Extract the [x, y] coordinate from the center of the cell holding the provided text.  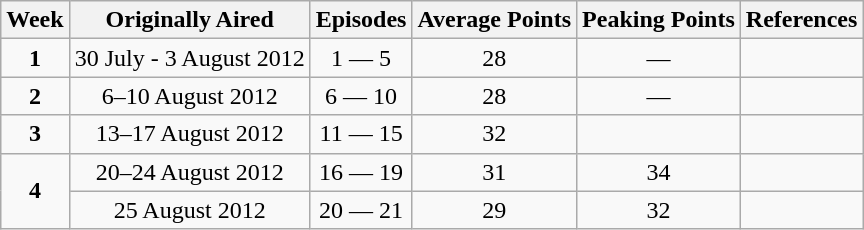
4 [35, 191]
Peaking Points [659, 20]
25 August 2012 [190, 210]
Week [35, 20]
1 [35, 58]
6 — 10 [361, 96]
16 — 19 [361, 172]
13–17 August 2012 [190, 134]
3 [35, 134]
29 [494, 210]
1 — 5 [361, 58]
Average Points [494, 20]
References [802, 20]
Episodes [361, 20]
2 [35, 96]
30 July - 3 August 2012 [190, 58]
34 [659, 172]
11 — 15 [361, 134]
6–10 August 2012 [190, 96]
Originally Aired [190, 20]
31 [494, 172]
20–24 August 2012 [190, 172]
20 — 21 [361, 210]
